Determine the [X, Y] coordinate at the center of the cell enclosing the given text.  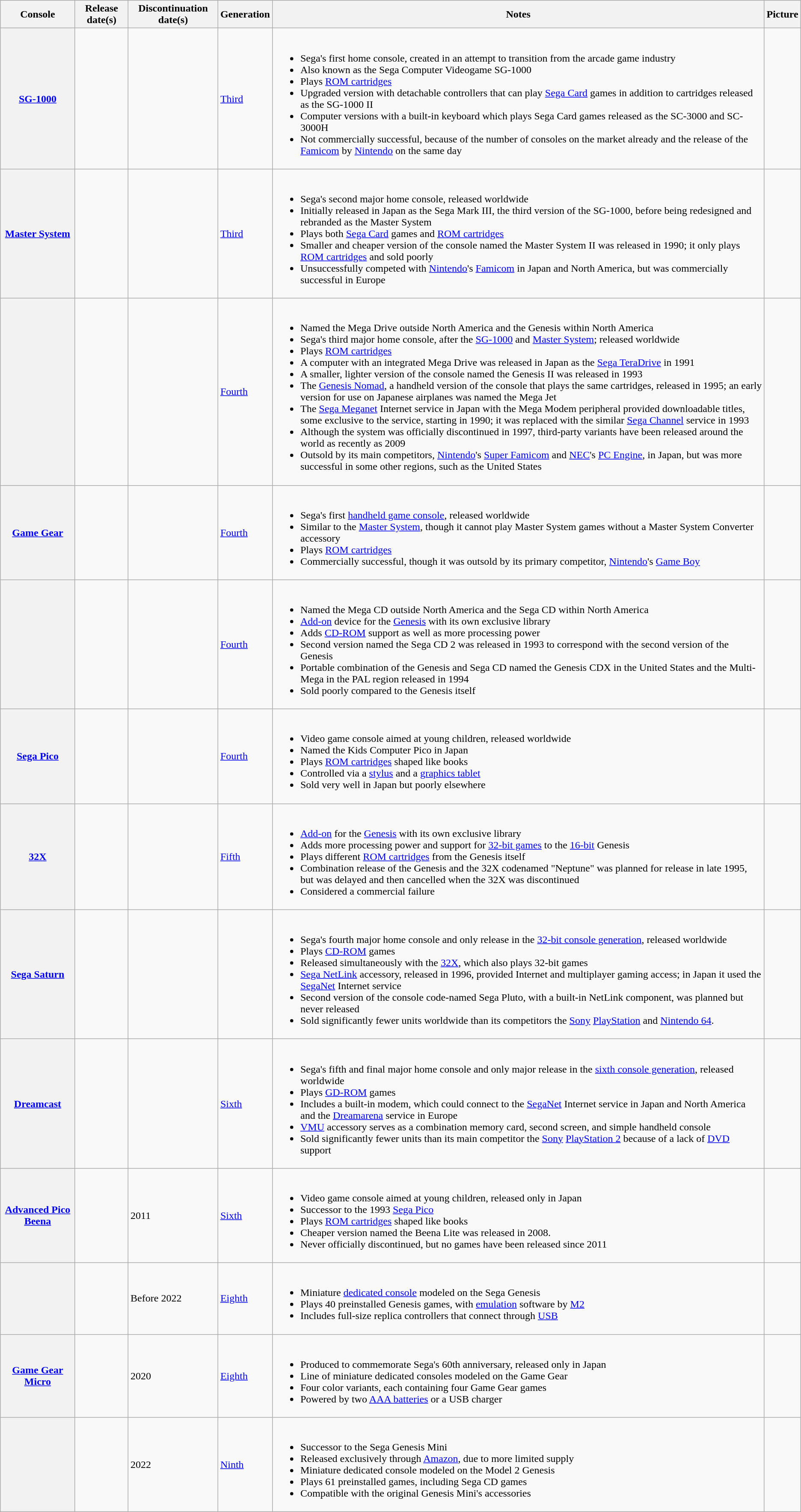
32X [38, 857]
Game Gear [38, 532]
Game Gear Micro [38, 1376]
Generation [245, 15]
Sega Pico [38, 756]
Notes [518, 15]
2020 [173, 1376]
Master System [38, 234]
Advanced Pico Beena [38, 1215]
Sega Saturn [38, 974]
Picture [782, 15]
Release date(s) [101, 15]
Fifth [245, 857]
Discontinuation date(s) [173, 15]
Ninth [245, 1465]
SG-1000 [38, 98]
Console [38, 15]
2022 [173, 1465]
Before 2022 [173, 1298]
2011 [173, 1215]
Dreamcast [38, 1103]
